Search for the cell housing the specified text and yield its [X, Y] center coordinate. 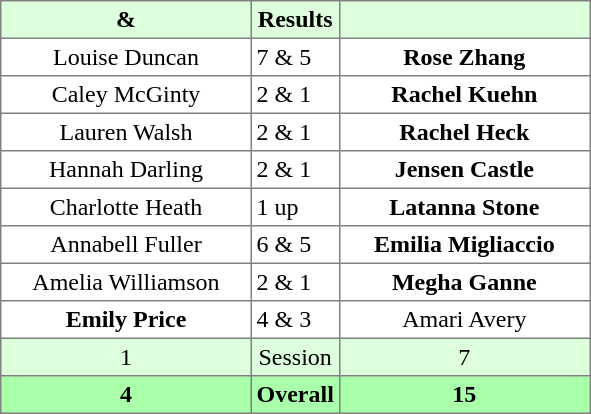
7 & 5 [295, 57]
Caley McGinty [126, 95]
Annabell Fuller [126, 245]
& [126, 20]
4 [126, 395]
Amari Avery [464, 320]
Rose Zhang [464, 57]
Amelia Williamson [126, 282]
Jensen Castle [464, 170]
7 [464, 357]
Session [295, 357]
Lauren Walsh [126, 132]
Latanna Stone [464, 207]
1 up [295, 207]
4 & 3 [295, 320]
Results [295, 20]
Overall [295, 395]
6 & 5 [295, 245]
15 [464, 395]
Emily Price [126, 320]
Rachel Heck [464, 132]
Charlotte Heath [126, 207]
Megha Ganne [464, 282]
Hannah Darling [126, 170]
Louise Duncan [126, 57]
Rachel Kuehn [464, 95]
Emilia Migliaccio [464, 245]
1 [126, 357]
